Output the [X, Y] coordinate of the center of the cell containing the given text.  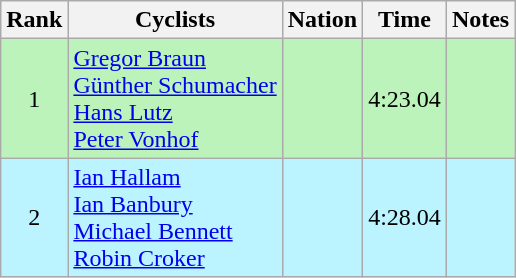
Nation [322, 20]
Rank [34, 20]
2 [34, 218]
Gregor BraunGünther SchumacherHans LutzPeter Vonhof [175, 98]
4:28.04 [405, 218]
Cyclists [175, 20]
4:23.04 [405, 98]
Notes [480, 20]
Ian HallamIan BanburyMichael BennettRobin Croker [175, 218]
1 [34, 98]
Time [405, 20]
